Identify which cell holds the provided text, then report its (x, y) central coordinate. 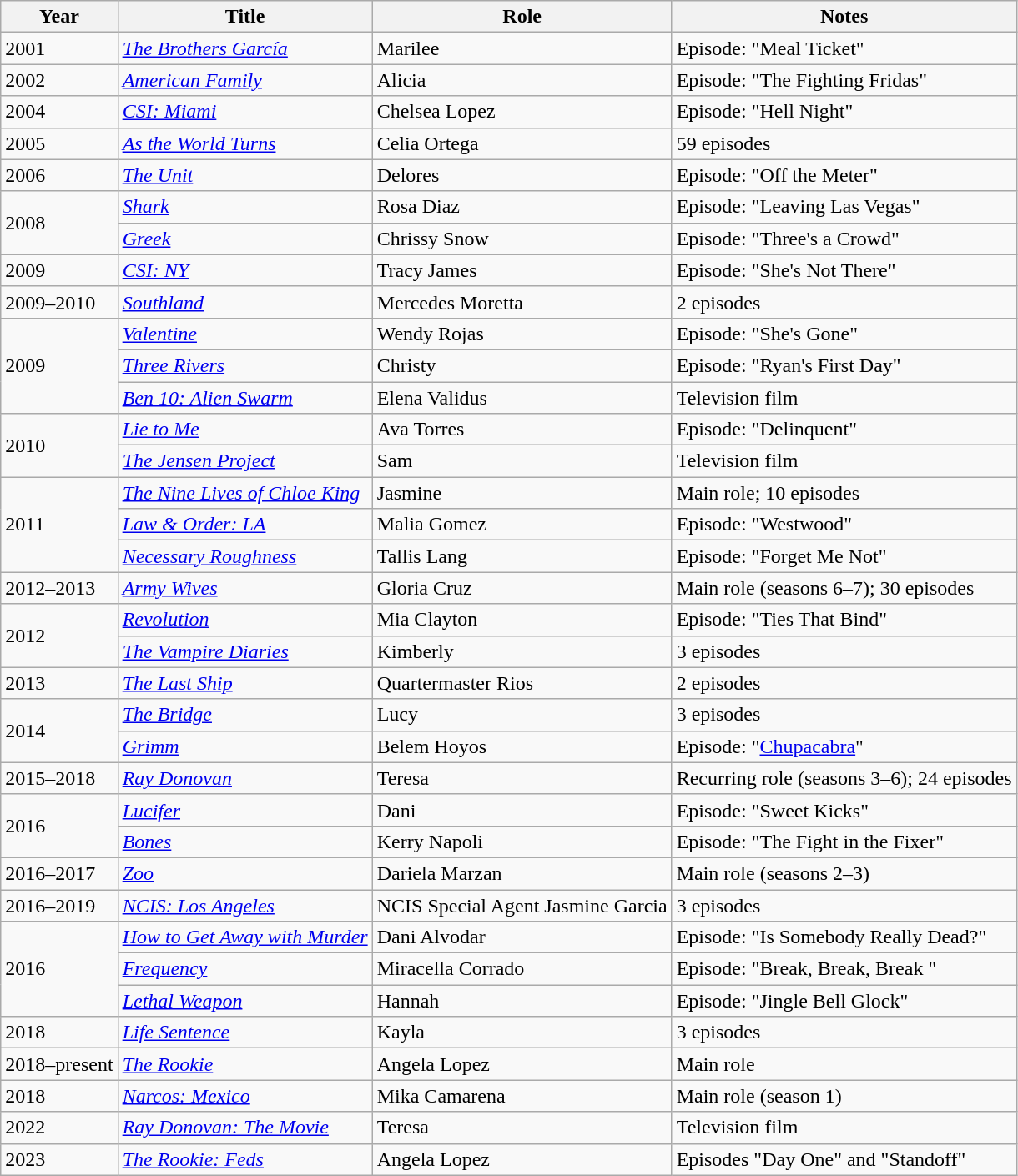
Law & Order: LA (245, 525)
2010 (59, 445)
Southland (245, 302)
Malia Gomez (522, 525)
2018–present (59, 1064)
Bones (245, 842)
Episode: "Hell Night" (844, 112)
Grimm (245, 746)
Mercedes Moretta (522, 302)
Episodes "Day One" and "Standoff" (844, 1159)
Main role (844, 1064)
Marilee (522, 48)
Ben 10: Alien Swarm (245, 398)
Chelsea Lopez (522, 112)
Year (59, 17)
Chrissy Snow (522, 239)
The Jensen Project (245, 461)
Army Wives (245, 588)
Miracella Corrado (522, 969)
Episode: "Off the Meter" (844, 175)
Frequency (245, 969)
Jasmine (522, 493)
2015–2018 (59, 778)
Episode: "She's Gone" (844, 334)
Episode: "Ties That Bind" (844, 620)
Life Sentence (245, 1033)
The Bridge (245, 715)
Episode: "Sweet Kicks" (844, 810)
Notes (844, 17)
Episode: "Leaving Las Vegas" (844, 207)
2006 (59, 175)
Delores (522, 175)
Hannah (522, 1001)
Shark (245, 207)
2011 (59, 525)
2023 (59, 1159)
The Vampire Diaries (245, 651)
Main role; 10 episodes (844, 493)
Episode: "She's Not There" (844, 270)
Episode: "Delinquent" (844, 430)
Revolution (245, 620)
NCIS Special Agent Jasmine Garcia (522, 905)
2001 (59, 48)
Tracy James (522, 270)
Episode: "Break, Break, Break " (844, 969)
2008 (59, 223)
Lucifer (245, 810)
As the World Turns (245, 143)
Tallis Lang (522, 556)
The Rookie: Feds (245, 1159)
Kayla (522, 1033)
Mika Camarena (522, 1096)
Episode: "Westwood" (844, 525)
Episode: "The Fighting Fridas" (844, 80)
Belem Hoyos (522, 746)
Lie to Me (245, 430)
2012–2013 (59, 588)
Valentine (245, 334)
The Brothers García (245, 48)
Episode: "Meal Ticket" (844, 48)
Dariela Marzan (522, 873)
Narcos: Mexico (245, 1096)
Episode: "The Fight in the Fixer" (844, 842)
Quartermaster Rios (522, 683)
Episode: "Forget Me Not" (844, 556)
Episode: "Is Somebody Really Dead?" (844, 937)
2014 (59, 731)
Ray Donovan: The Movie (245, 1128)
Dani Alvodar (522, 937)
Sam (522, 461)
Episode: "Three's a Crowd" (844, 239)
Kimberly (522, 651)
2004 (59, 112)
American Family (245, 80)
2013 (59, 683)
Main role (seasons 6–7); 30 episodes (844, 588)
Role (522, 17)
The Rookie (245, 1064)
Dani (522, 810)
CSI: NY (245, 270)
Episode: "Chupacabra" (844, 746)
2009–2010 (59, 302)
Ava Torres (522, 430)
Three Rivers (245, 365)
Lethal Weapon (245, 1001)
Celia Ortega (522, 143)
Necessary Roughness (245, 556)
How to Get Away with Murder (245, 937)
The Last Ship (245, 683)
Elena Validus (522, 398)
Christy (522, 365)
Zoo (245, 873)
59 episodes (844, 143)
2016–2017 (59, 873)
2022 (59, 1128)
Alicia (522, 80)
Main role (season 1) (844, 1096)
Main role (seasons 2–3) (844, 873)
Lucy (522, 715)
Recurring role (seasons 3–6); 24 episodes (844, 778)
The Nine Lives of Chloe King (245, 493)
Gloria Cruz (522, 588)
Episode: "Ryan's First Day" (844, 365)
2016–2019 (59, 905)
The Unit (245, 175)
2002 (59, 80)
2012 (59, 636)
Rosa Diaz (522, 207)
Greek (245, 239)
CSI: Miami (245, 112)
2005 (59, 143)
Ray Donovan (245, 778)
Episode: "Jingle Bell Glock" (844, 1001)
Mia Clayton (522, 620)
Title (245, 17)
NCIS: Los Angeles (245, 905)
Kerry Napoli (522, 842)
Wendy Rojas (522, 334)
